Detect which cell encompasses the target text, then output its (x, y) center coordinate. 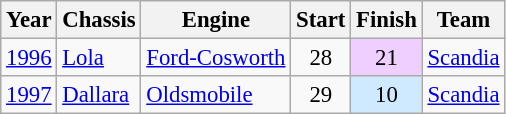
Chassis (99, 20)
1996 (29, 58)
28 (321, 58)
Oldsmobile (216, 95)
Finish (386, 20)
Start (321, 20)
Year (29, 20)
Ford-Cosworth (216, 58)
29 (321, 95)
Engine (216, 20)
1997 (29, 95)
21 (386, 58)
10 (386, 95)
Team (464, 20)
Dallara (99, 95)
Lola (99, 58)
